Extract the (X, Y) coordinate from the center of the cell holding the provided text.  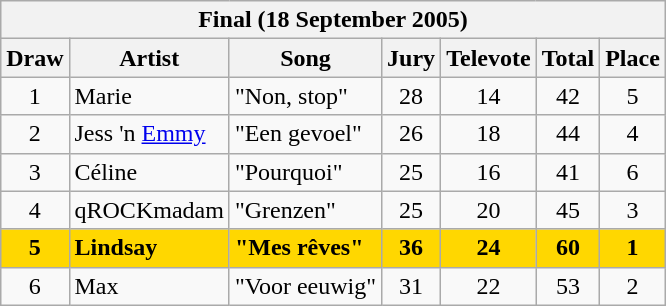
36 (412, 248)
Total (568, 58)
60 (568, 248)
53 (568, 286)
Jess 'n Emmy (149, 134)
Draw (35, 58)
qROCKmadam (149, 210)
45 (568, 210)
41 (568, 172)
14 (488, 96)
22 (488, 286)
"Grenzen" (305, 210)
"Voor eeuwig" (305, 286)
"Mes rêves" (305, 248)
20 (488, 210)
Final (18 September 2005) (334, 20)
Jury (412, 58)
26 (412, 134)
"Een gevoel" (305, 134)
"Non, stop" (305, 96)
Lindsay (149, 248)
Song (305, 58)
18 (488, 134)
42 (568, 96)
24 (488, 248)
"Pourquoi" (305, 172)
Céline (149, 172)
Artist (149, 58)
31 (412, 286)
16 (488, 172)
Max (149, 286)
Televote (488, 58)
28 (412, 96)
Marie (149, 96)
44 (568, 134)
Place (633, 58)
